Search for the cell housing the specified text and yield its (x, y) center coordinate. 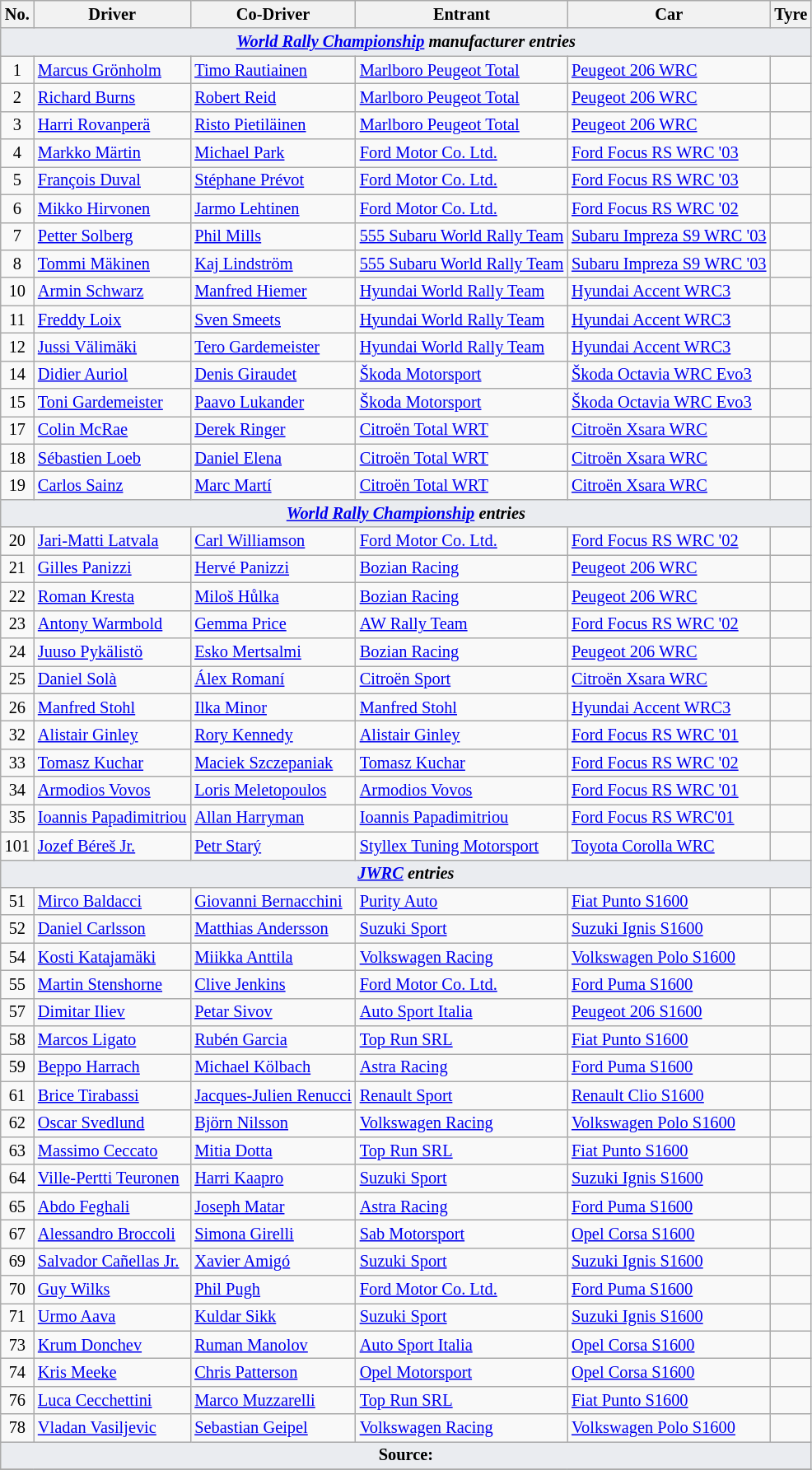
Jarmo Lehtinen (273, 208)
Mikko Hirvonen (112, 208)
Ville-Pertti Teuronen (112, 1178)
61 (17, 1095)
Armin Schwarz (112, 292)
21 (17, 568)
Styllex Tuning Motorsport (461, 846)
Kuldar Sikk (273, 1317)
Jozef Béreš Jr. (112, 846)
64 (17, 1178)
7 (17, 236)
Sébastien Loeb (112, 458)
Derek Ringer (273, 430)
51 (17, 901)
Phil Mills (273, 236)
AW Rally Team (461, 624)
Entrant (461, 14)
Tyre (791, 14)
Vladan Vasiljevic (112, 1428)
Krum Donchev (112, 1345)
Sebastian Geipel (273, 1428)
Simona Girelli (273, 1234)
Opel Motorsport (461, 1373)
34 (17, 791)
Álex Romaní (273, 679)
Loris Meletopoulos (273, 791)
Didier Auriol (112, 375)
Ford Focus RS WRC'01 (669, 818)
78 (17, 1428)
Martin Stenshorne (112, 984)
Brice Tirabassi (112, 1095)
Sab Motorsport (461, 1234)
Xavier Amigó (273, 1262)
Chris Patterson (273, 1373)
Marco Muzzarelli (273, 1400)
14 (17, 375)
Paavo Lukander (273, 403)
Rory Kennedy (273, 735)
Esko Mertsalmi (273, 651)
17 (17, 430)
15 (17, 403)
Miikka Anttila (273, 957)
Renault Clio S1600 (669, 1095)
Risto Pietiläinen (273, 125)
25 (17, 679)
World Rally Championship manufacturer entries (406, 42)
67 (17, 1234)
33 (17, 763)
Co-Driver (273, 14)
Kris Meeke (112, 1373)
18 (17, 458)
Marcus Grönholm (112, 70)
2 (17, 97)
Tommi Mäkinen (112, 264)
Richard Burns (112, 97)
JWRC entries (406, 874)
6 (17, 208)
Mitia Dotta (273, 1150)
Jacques-Julien Renucci (273, 1095)
Abdo Feghali (112, 1206)
Ruman Manolov (273, 1345)
Gemma Price (273, 624)
54 (17, 957)
11 (17, 320)
Marc Martí (273, 485)
4 (17, 153)
Michael Park (273, 153)
26 (17, 707)
No. (17, 14)
Denis Giraudet (273, 375)
Timo Rautiainen (273, 70)
76 (17, 1400)
Toni Gardemeister (112, 403)
Jari-Matti Latvala (112, 541)
Gilles Panizzi (112, 568)
Matthias Andersson (273, 929)
3 (17, 125)
Oscar Svedlund (112, 1123)
74 (17, 1373)
Driver (112, 14)
François Duval (112, 180)
65 (17, 1206)
10 (17, 292)
19 (17, 485)
Björn Nilsson (273, 1123)
22 (17, 596)
71 (17, 1317)
Luca Cecchettini (112, 1400)
Purity Auto (461, 901)
Juuso Pykälistö (112, 651)
Daniel Elena (273, 458)
Manfred Hiemer (273, 292)
32 (17, 735)
Robert Reid (273, 97)
Source: (406, 1455)
Massimo Ceccato (112, 1150)
5 (17, 180)
Citroën Sport (461, 679)
Colin McRae (112, 430)
1 (17, 70)
Roman Kresta (112, 596)
58 (17, 1040)
Jussi Välimäki (112, 347)
Antony Warmbold (112, 624)
Rubén Garcia (273, 1040)
23 (17, 624)
Dimitar Iliev (112, 1012)
Marcos Ligato (112, 1040)
Giovanni Bernacchini (273, 901)
Sven Smeets (273, 320)
55 (17, 984)
Carlos Sainz (112, 485)
Miloš Hůlka (273, 596)
Michael Kölbach (273, 1067)
Guy Wilks (112, 1290)
Daniel Solà (112, 679)
Petter Solberg (112, 236)
Kaj Lindström (273, 264)
35 (17, 818)
Toyota Corolla WRC (669, 846)
Petar Sivov (273, 1012)
Joseph Matar (273, 1206)
59 (17, 1067)
62 (17, 1123)
Harri Rovanperä (112, 125)
73 (17, 1345)
Allan Harryman (273, 818)
52 (17, 929)
Mirco Baldacci (112, 901)
Hervé Panizzi (273, 568)
12 (17, 347)
Markko Märtin (112, 153)
Maciek Szczepaniak (273, 763)
Ilka Minor (273, 707)
24 (17, 651)
Petr Starý (273, 846)
Beppo Harrach (112, 1067)
Harri Kaapro (273, 1178)
Clive Jenkins (273, 984)
Phil Pugh (273, 1290)
Car (669, 14)
63 (17, 1150)
8 (17, 264)
Renault Sport (461, 1095)
20 (17, 541)
Carl Williamson (273, 541)
Stéphane Prévot (273, 180)
Tero Gardemeister (273, 347)
70 (17, 1290)
Daniel Carlsson (112, 929)
101 (17, 846)
Kosti Katajamäki (112, 957)
Alessandro Broccoli (112, 1234)
69 (17, 1262)
World Rally Championship entries (406, 513)
57 (17, 1012)
Peugeot 206 S1600 (669, 1012)
Salvador Cañellas Jr. (112, 1262)
Urmo Aava (112, 1317)
Freddy Loix (112, 320)
